Capture the cell that displays the provided text and extract its [X, Y] central coordinate. 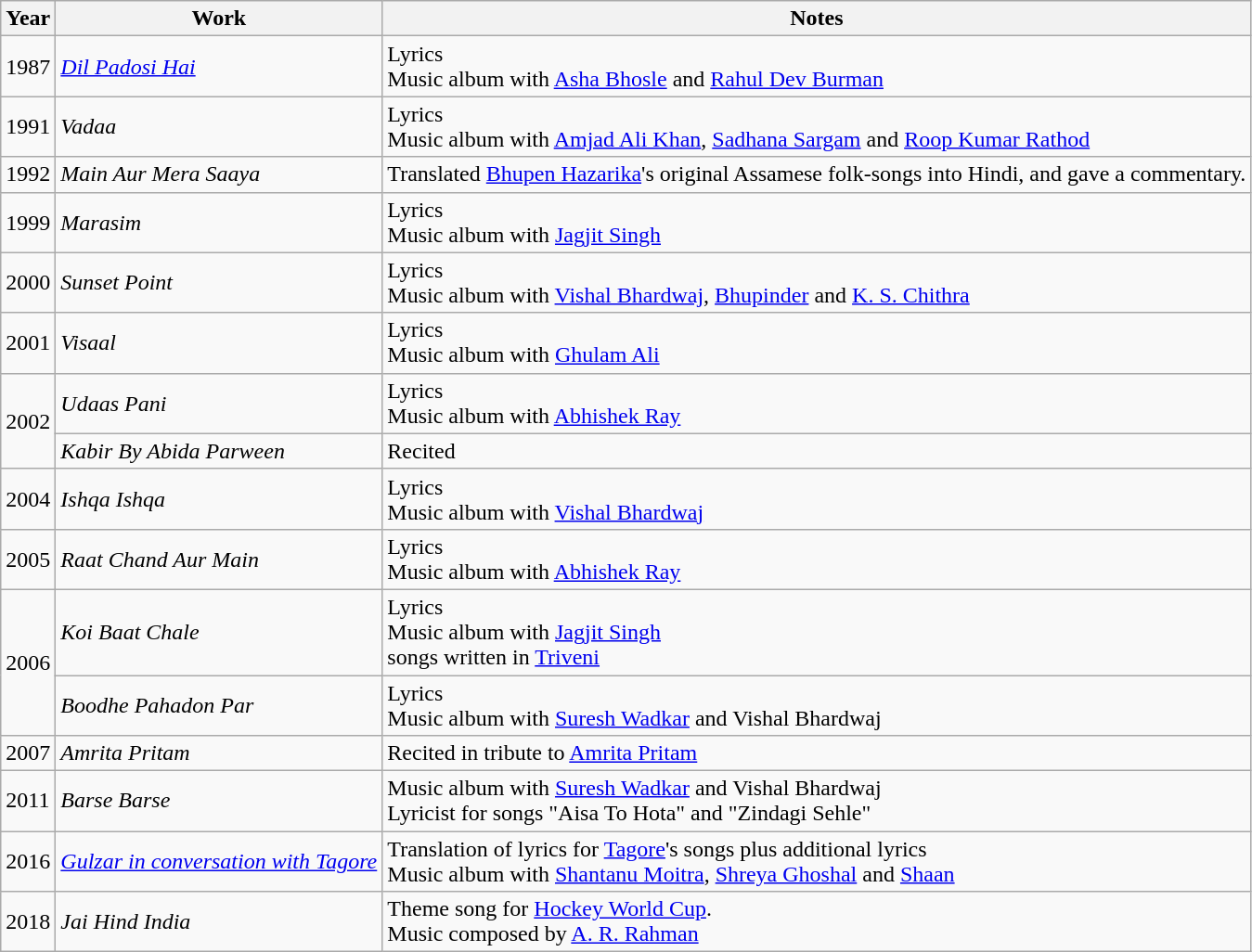
Barse Barse [219, 802]
Lyrics Music album with Amjad Ali Khan, Sadhana Sargam and Roop Kumar Rathod [817, 126]
1987 [28, 67]
Marasim [219, 223]
Ishqa Ishqa [219, 499]
LyricsMusic album with Vishal Bhardwaj, Bhupinder and K. S. Chithra [817, 282]
Koi Baat Chale [219, 632]
Lyrics Music album with Jagjit Singhsongs written in Triveni [817, 632]
Main Aur Mera Saaya [219, 174]
LyricsMusic album with Ghulam Ali [817, 343]
2006 [28, 663]
Recited in tribute to Amrita Pritam [817, 753]
Kabir By Abida Parween [219, 451]
Translated Bhupen Hazarika's original Assamese folk-songs into Hindi, and gave a commentary. [817, 174]
Year [28, 19]
2018 [28, 922]
2007 [28, 753]
Recited [817, 451]
2005 [28, 559]
Amrita Pritam [219, 753]
Raat Chand Aur Main [219, 559]
2011 [28, 802]
Sunset Point [219, 282]
2000 [28, 282]
Theme song for Hockey World Cup.Music composed by A. R. Rahman [817, 922]
2002 [28, 421]
Gulzar in conversation with Tagore [219, 861]
Lyrics Music album with Vishal Bhardwaj [817, 499]
Boodhe Pahadon Par [219, 705]
LyricsMusic album with Jagjit Singh [817, 223]
Dil Padosi Hai [219, 67]
1992 [28, 174]
LyricsMusic album with Asha Bhosle and Rahul Dev Burman [817, 67]
Translation of lyrics for Tagore's songs plus additional lyricsMusic album with Shantanu Moitra, Shreya Ghoshal and Shaan [817, 861]
Visaal [219, 343]
2001 [28, 343]
Work [219, 19]
Jai Hind India [219, 922]
2004 [28, 499]
Music album with Suresh Wadkar and Vishal BhardwajLyricist for songs "Aisa To Hota" and "Zindagi Sehle" [817, 802]
Udaas Pani [219, 403]
Notes [817, 19]
2016 [28, 861]
1991 [28, 126]
LyricsMusic album with Suresh Wadkar and Vishal Bhardwaj [817, 705]
Vadaa [219, 126]
1999 [28, 223]
